Extract the [X, Y] coordinate from the center of the cell holding the provided text.  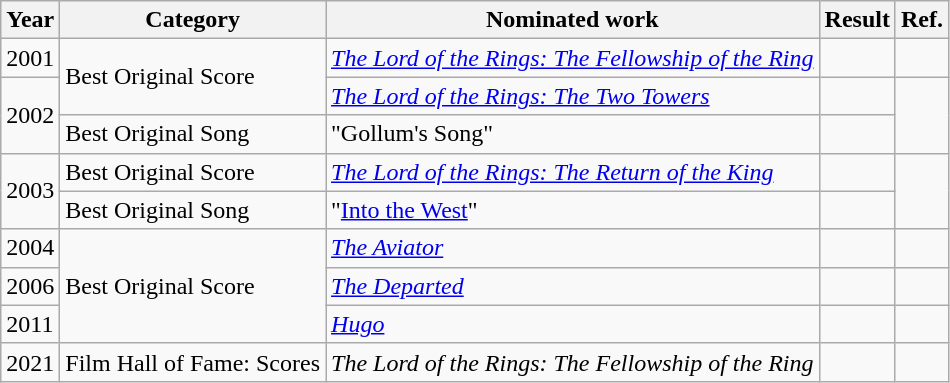
2004 [30, 248]
Hugo [573, 324]
2006 [30, 286]
The Departed [573, 286]
Film Hall of Fame: Scores [193, 362]
2002 [30, 115]
2011 [30, 324]
2003 [30, 191]
Category [193, 20]
"Gollum's Song" [573, 134]
2021 [30, 362]
Ref. [922, 20]
"Into the West" [573, 210]
Nominated work [573, 20]
Year [30, 20]
2001 [30, 58]
The Lord of the Rings: The Two Towers [573, 96]
The Lord of the Rings: The Return of the King [573, 172]
Result [857, 20]
The Aviator [573, 248]
